Find where the given text appears and provide that cell's center as (x, y) coordinate. 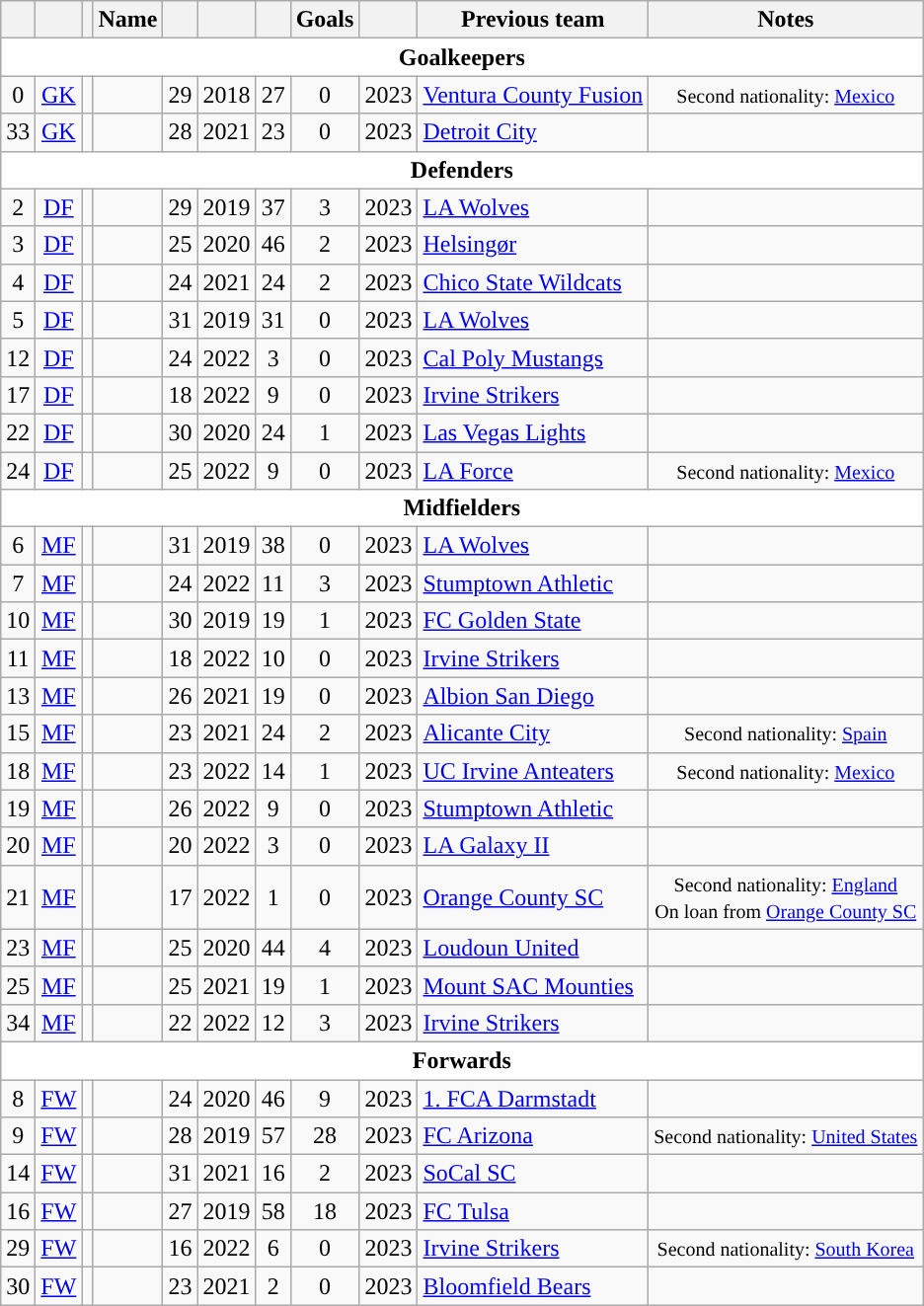
Defenders (462, 170)
Las Vegas Lights (533, 432)
Second nationality: Spain (786, 733)
Mount SAC Mounties (533, 985)
Goalkeepers (462, 57)
5 (18, 320)
Detroit City (533, 132)
FC Arizona (533, 1136)
Name (128, 20)
8 (18, 1099)
Helsingør (533, 245)
LA Galaxy II (533, 846)
44 (272, 948)
LA Force (533, 471)
13 (18, 696)
FC Golden State (533, 621)
Goals (325, 20)
58 (272, 1211)
SoCal SC (533, 1174)
2018 (227, 95)
15 (18, 733)
UC Irvine Anteaters (533, 771)
Second nationality: EnglandOn loan from Orange County SC (786, 896)
38 (272, 546)
Previous team (533, 20)
Alicante City (533, 733)
Forwards (462, 1060)
Chico State Wildcats (533, 282)
1. FCA Darmstadt (533, 1099)
37 (272, 207)
21 (18, 896)
Ventura County Fusion (533, 95)
34 (18, 1023)
Midfielders (462, 508)
57 (272, 1136)
Albion San Diego (533, 696)
Loudoun United (533, 948)
33 (18, 132)
7 (18, 583)
Notes (786, 20)
Cal Poly Mustangs (533, 357)
Second nationality: United States (786, 1136)
Orange County SC (533, 896)
Bloomfield Bears (533, 1286)
FC Tulsa (533, 1211)
Second nationality: South Korea (786, 1249)
